From the cell containing the given text, extract its center point as [X, Y] coordinate. 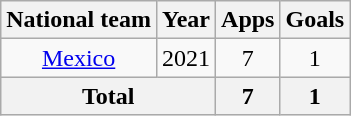
Goals [315, 20]
Total [108, 96]
Year [186, 20]
National team [79, 20]
2021 [186, 58]
Apps [248, 20]
Mexico [79, 58]
